Return the [x, y] coordinate for the center point of the cell that contains the specified text.  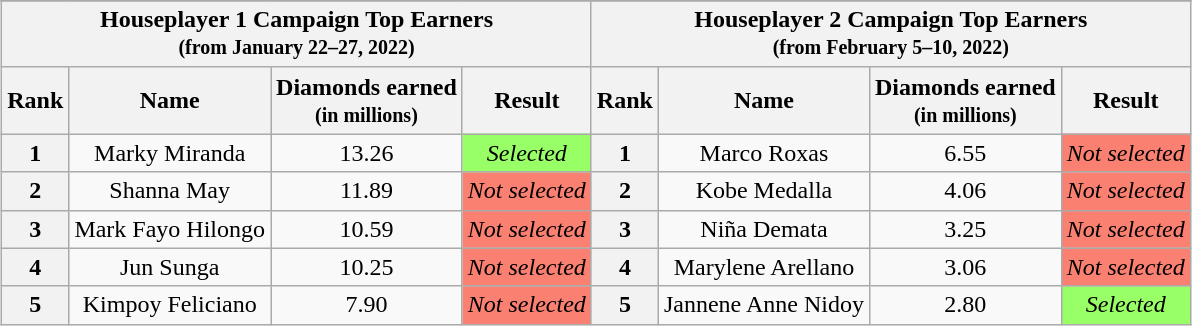
6.55 [965, 153]
3.25 [965, 229]
Mark Fayo Hilongo [170, 229]
Marco Roxas [764, 153]
Marylene Arellano [764, 267]
Kimpoy Feliciano [170, 305]
Jun Sunga [170, 267]
13.26 [367, 153]
10.59 [367, 229]
Kobe Medalla [764, 191]
Shanna May [170, 191]
Jannene Anne Nidoy [764, 305]
Houseplayer 2 Campaign Top Earners(from February 5–10, 2022) [890, 34]
Niña Demata [764, 229]
2.80 [965, 305]
4.06 [965, 191]
7.90 [367, 305]
Houseplayer 1 Campaign Top Earners(from January 22–27, 2022) [297, 34]
10.25 [367, 267]
Marky Miranda [170, 153]
11.89 [367, 191]
3.06 [965, 267]
